Find where the given text appears and provide that cell's center as [x, y] coordinate. 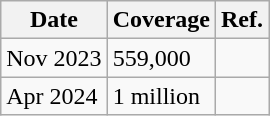
Coverage [161, 20]
Nov 2023 [54, 58]
559,000 [161, 58]
1 million [161, 96]
Date [54, 20]
Apr 2024 [54, 96]
Ref. [242, 20]
